For the text-containing cell, return its midpoint in (X, Y) coordinate format. 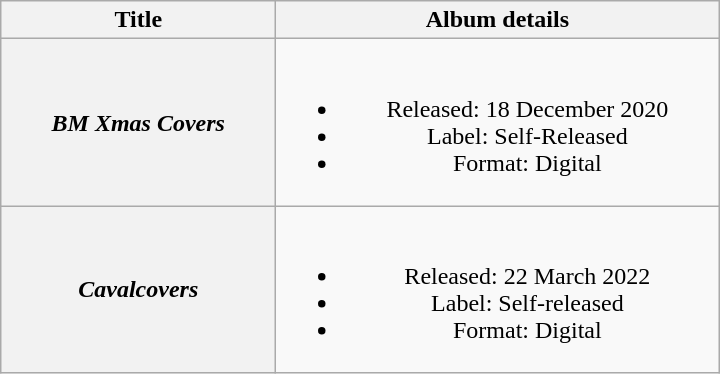
Title (138, 20)
Released: 18 December 2020Label: Self-ReleasedFormat: Digital (498, 122)
Released: 22 March 2022Label: Self-releasedFormat: Digital (498, 290)
Album details (498, 20)
BM Xmas Covers (138, 122)
Cavalcovers (138, 290)
